Locate the cell with the specified text and output its [X, Y] center coordinate. 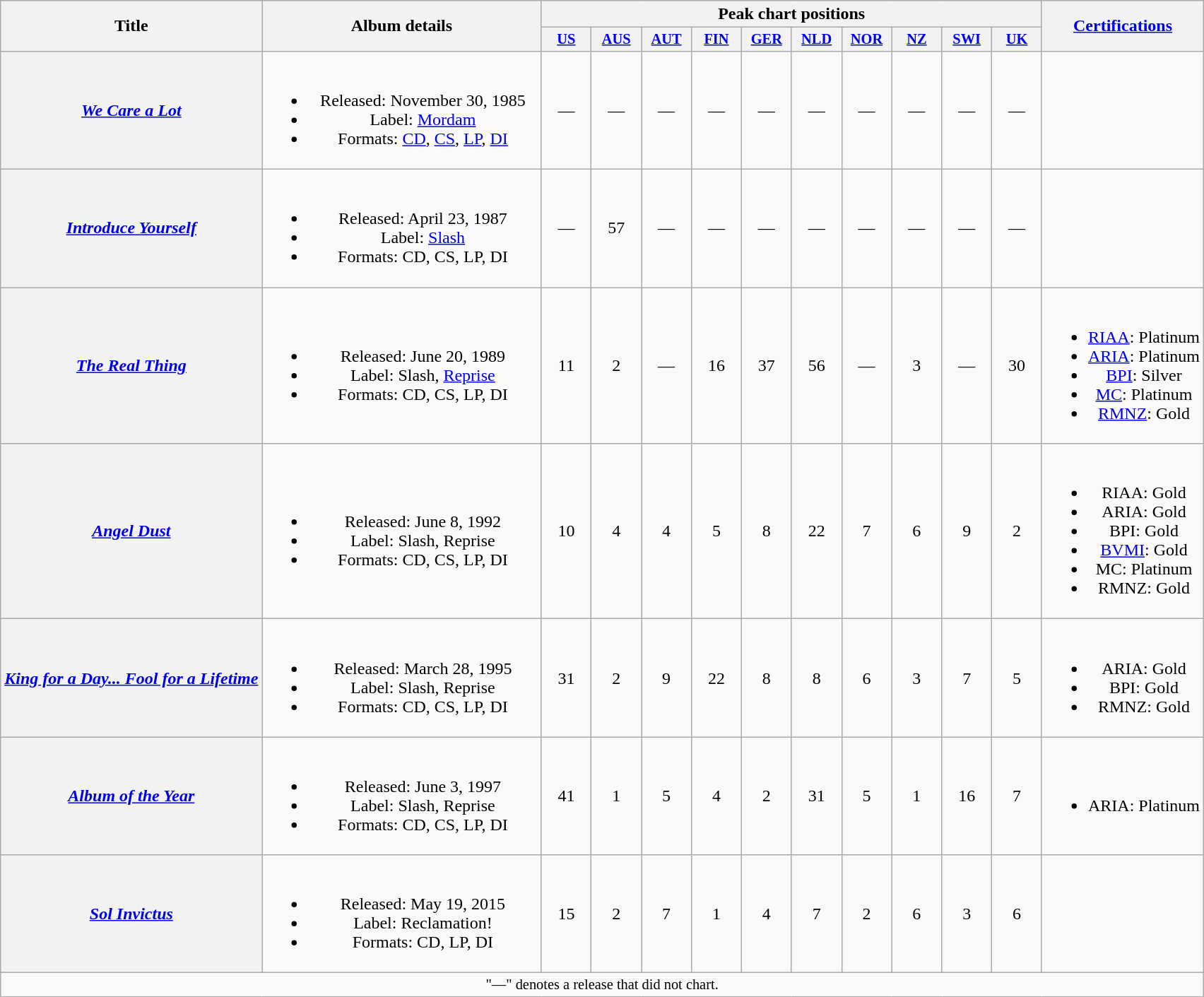
Released: May 19, 2015Label: Reclamation!Formats: CD, LP, DI [401, 914]
15 [567, 914]
41 [567, 796]
Angel Dust [131, 531]
Sol Invictus [131, 914]
Released: March 28, 1995Label: Slash, RepriseFormats: CD, CS, LP, DI [401, 678]
10 [567, 531]
Album of the Year [131, 796]
Introduce Yourself [131, 229]
Certifications [1122, 26]
NZ [917, 40]
NLD [817, 40]
GER [766, 40]
Released: June 3, 1997Label: Slash, RepriseFormats: CD, CS, LP, DI [401, 796]
FIN [716, 40]
57 [616, 229]
US [567, 40]
AUT [667, 40]
56 [817, 366]
30 [1017, 366]
SWI [967, 40]
Released: June 20, 1989Label: Slash, RepriseFormats: CD, CS, LP, DI [401, 366]
Peak chart positions [791, 14]
AUS [616, 40]
We Care a Lot [131, 110]
11 [567, 366]
Album details [401, 26]
RIAA: PlatinumARIA: PlatinumBPI: SilverMC: PlatinumRMNZ: Gold [1122, 366]
The Real Thing [131, 366]
ARIA: GoldBPI: GoldRMNZ: Gold [1122, 678]
Released: June 8, 1992Label: Slash, RepriseFormats: CD, CS, LP, DI [401, 531]
37 [766, 366]
UK [1017, 40]
Released: November 30, 1985Label: MordamFormats: CD, CS, LP, DI [401, 110]
ARIA: Platinum [1122, 796]
NOR [866, 40]
RIAA: GoldARIA: GoldBPI: GoldBVMI: GoldMC: PlatinumRMNZ: Gold [1122, 531]
King for a Day... Fool for a Lifetime [131, 678]
Released: April 23, 1987Label: SlashFormats: CD, CS, LP, DI [401, 229]
"—" denotes a release that did not chart. [602, 985]
Title [131, 26]
